Output the [x, y] coordinate of the center of the cell containing the given text.  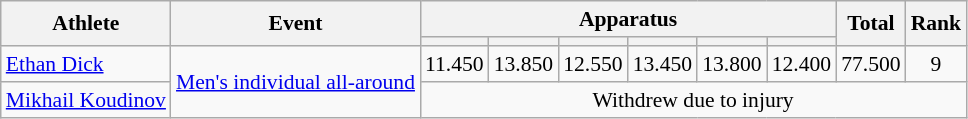
12.550 [592, 64]
77.500 [870, 64]
Men's individual all-around [296, 82]
Apparatus [628, 19]
13.850 [524, 64]
Rank [936, 24]
12.400 [802, 64]
13.450 [662, 64]
11.450 [454, 64]
Event [296, 24]
9 [936, 64]
Ethan Dick [86, 64]
Athlete [86, 24]
13.800 [732, 64]
Mikhail Koudinov [86, 100]
Total [870, 24]
Withdrew due to injury [693, 100]
